Output the [X, Y] coordinate of the center of the cell containing the given text.  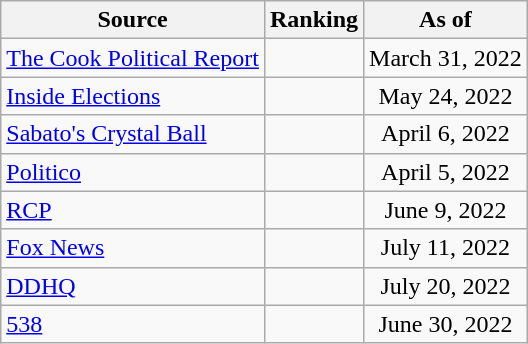
As of [446, 20]
Politico [133, 172]
The Cook Political Report [133, 58]
July 20, 2022 [446, 286]
March 31, 2022 [446, 58]
Sabato's Crystal Ball [133, 134]
Source [133, 20]
Ranking [314, 20]
April 6, 2022 [446, 134]
June 30, 2022 [446, 324]
DDHQ [133, 286]
Inside Elections [133, 96]
RCP [133, 210]
Fox News [133, 248]
May 24, 2022 [446, 96]
538 [133, 324]
June 9, 2022 [446, 210]
July 11, 2022 [446, 248]
April 5, 2022 [446, 172]
